Output the [x, y] coordinate of the center of the cell containing the given text.  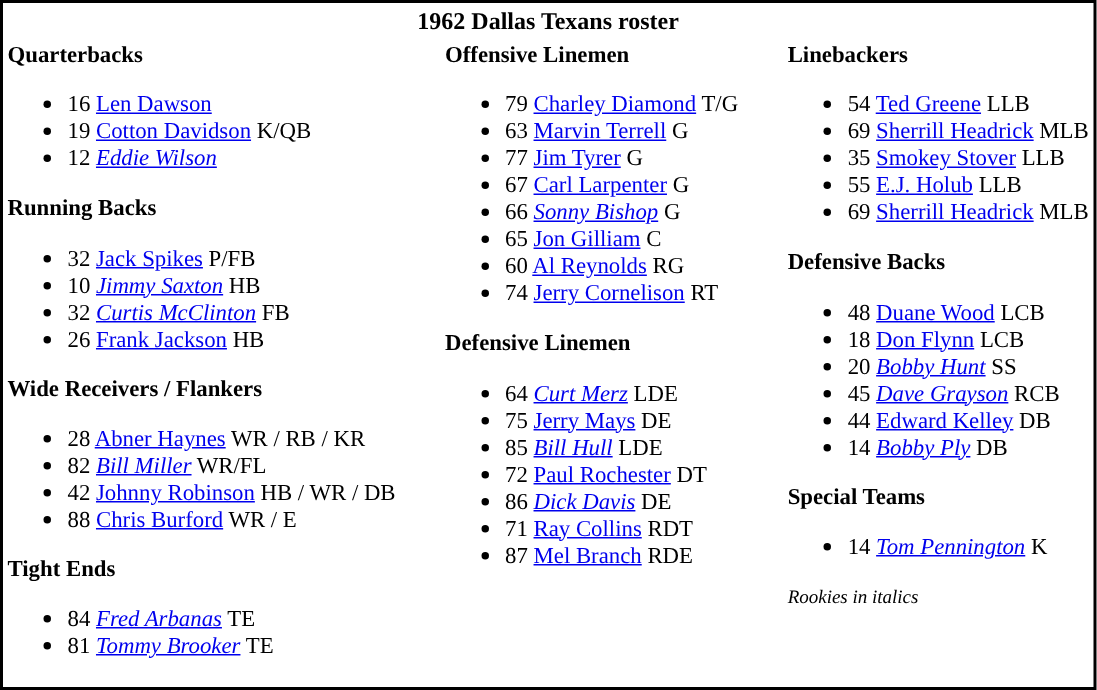
1962 Dallas Texans roster [548, 21]
